Scan for the cell matching the given text and deliver its (X, Y) coordinate at center. 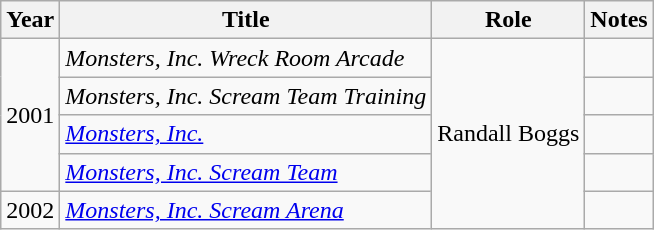
Title (246, 20)
2002 (30, 210)
Monsters, Inc. Wreck Room Arcade (246, 58)
2001 (30, 115)
Monsters, Inc. Scream Arena (246, 210)
Monsters, Inc. Scream Team (246, 172)
Year (30, 20)
Randall Boggs (508, 134)
Role (508, 20)
Monsters, Inc. Scream Team Training (246, 96)
Notes (619, 20)
Monsters, Inc. (246, 134)
